Output the [X, Y] coordinate of the center of the cell containing the given text.  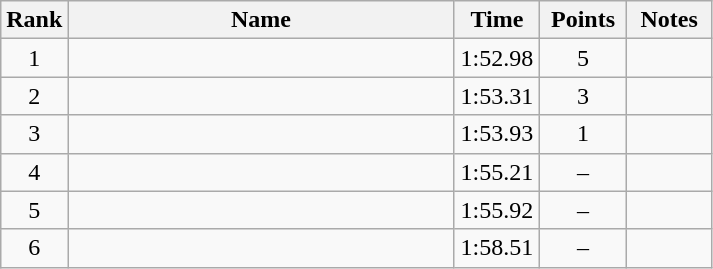
2 [34, 96]
Time [497, 20]
1:55.21 [497, 172]
6 [34, 248]
1:52.98 [497, 58]
4 [34, 172]
1:53.93 [497, 134]
Name [261, 20]
1:58.51 [497, 248]
Notes [669, 20]
1:55.92 [497, 210]
Rank [34, 20]
Points [583, 20]
1:53.31 [497, 96]
